Determine the (X, Y) coordinate at the center of the cell enclosing the given text.  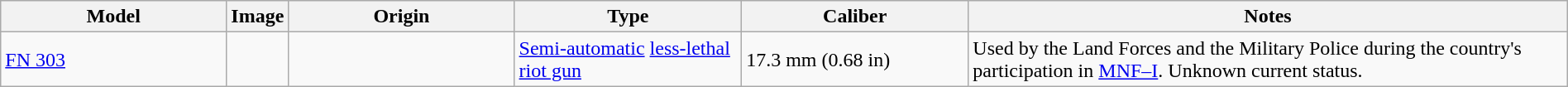
Image (258, 17)
Semi-automatic less-lethal riot gun (629, 60)
Model (114, 17)
Origin (402, 17)
17.3 mm (0.68 in) (855, 60)
Used by the Land Forces and the Military Police during the country's participation in MNF–I. Unknown current status. (1268, 60)
Type (629, 17)
FN 303 (114, 60)
Caliber (855, 17)
Notes (1268, 17)
